Capture the cell that displays the provided text and extract its (x, y) central coordinate. 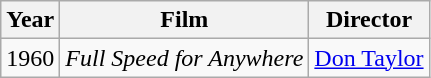
Director (369, 20)
1960 (30, 58)
Don Taylor (369, 58)
Film (184, 20)
Year (30, 20)
Full Speed for Anywhere (184, 58)
